Identify which cell holds the provided text, then report its [x, y] central coordinate. 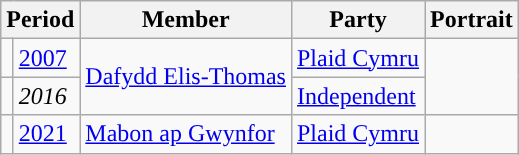
Member [186, 20]
2021 [46, 134]
2007 [46, 58]
Independent [358, 96]
Party [358, 20]
Mabon ap Gwynfor [186, 134]
Dafydd Elis-Thomas [186, 77]
Portrait [472, 20]
2016 [46, 96]
Period [40, 20]
